Return the [X, Y] coordinate for the center point of the cell that contains the specified text.  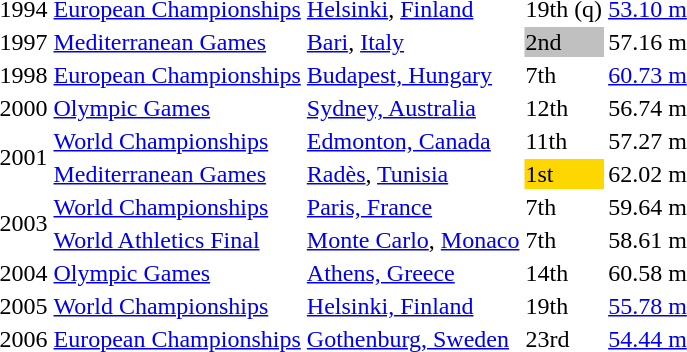
Edmonton, Canada [413, 141]
11th [564, 141]
Athens, Greece [413, 273]
Paris, France [413, 207]
World Athletics Final [177, 240]
Monte Carlo, Monaco [413, 240]
Radès, Tunisia [413, 174]
Sydney, Australia [413, 108]
Helsinki, Finland [413, 306]
14th [564, 273]
Bari, Italy [413, 42]
1st [564, 174]
European Championships [177, 75]
12th [564, 108]
19th [564, 306]
Budapest, Hungary [413, 75]
2nd [564, 42]
